Output the (X, Y) coordinate of the center of the cell containing the given text.  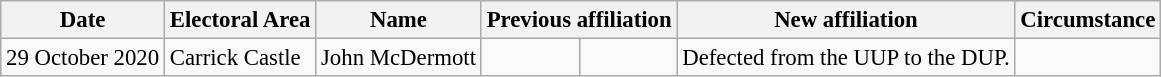
Carrick Castle (240, 58)
Previous affiliation (579, 20)
29 October 2020 (83, 58)
Name (399, 20)
New affiliation (846, 20)
Circumstance (1088, 20)
Date (83, 20)
John McDermott (399, 58)
Defected from the UUP to the DUP. (846, 58)
Electoral Area (240, 20)
